Detect which cell encompasses the target text, then output its (X, Y) center coordinate. 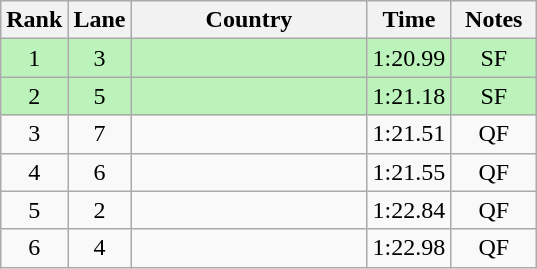
1:22.98 (409, 248)
7 (100, 134)
Rank (34, 20)
1:21.18 (409, 96)
1:22.84 (409, 210)
Country (249, 20)
Lane (100, 20)
1 (34, 58)
Notes (494, 20)
1:21.55 (409, 172)
1:20.99 (409, 58)
Time (409, 20)
1:21.51 (409, 134)
